Output the (x, y) coordinate of the center of the cell containing the given text.  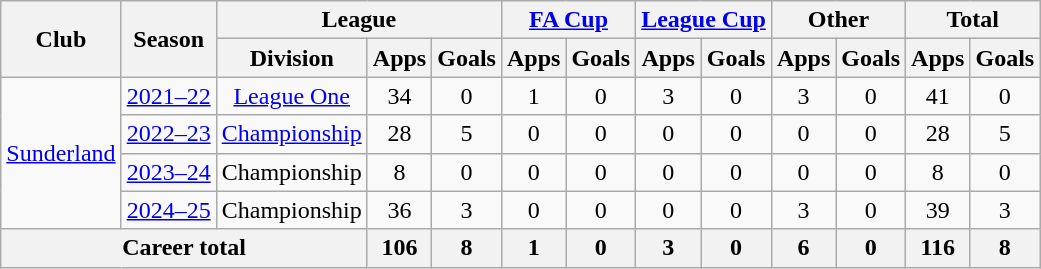
106 (399, 248)
2024–25 (168, 210)
116 (938, 248)
2021–22 (168, 96)
41 (938, 96)
2022–23 (168, 134)
39 (938, 210)
Sunderland (61, 153)
Other (838, 20)
Career total (184, 248)
FA Cup (568, 20)
Club (61, 39)
League (358, 20)
36 (399, 210)
Division (292, 58)
League Cup (704, 20)
6 (803, 248)
Season (168, 39)
Total (973, 20)
2023–24 (168, 172)
League One (292, 96)
34 (399, 96)
